Find where the given text appears and provide that cell's center as [X, Y] coordinate. 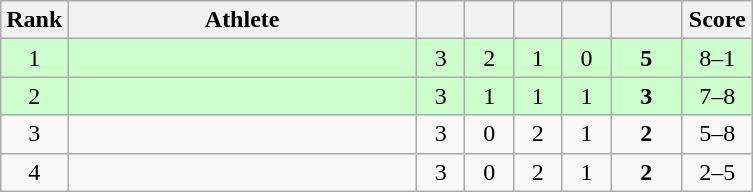
2–5 [718, 172]
7–8 [718, 96]
Rank [34, 20]
4 [34, 172]
Athlete [242, 20]
Score [718, 20]
5 [646, 58]
8–1 [718, 58]
5–8 [718, 134]
